Output the [x, y] coordinate of the center of the cell containing the given text.  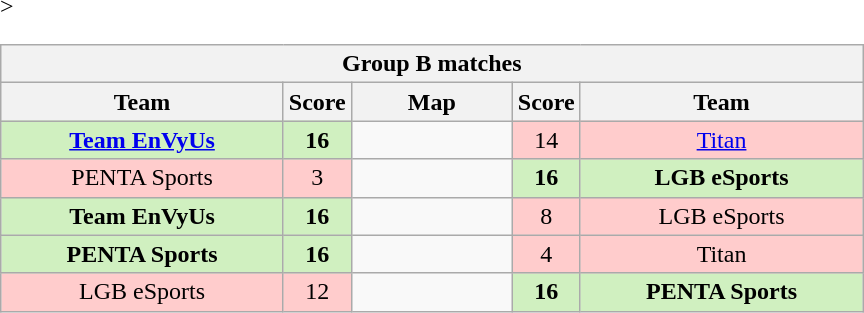
14 [546, 140]
Group B matches [432, 64]
8 [546, 216]
3 [317, 178]
Map [432, 102]
12 [317, 292]
4 [546, 254]
